For the text-containing cell, return its midpoint in [X, Y] coordinate format. 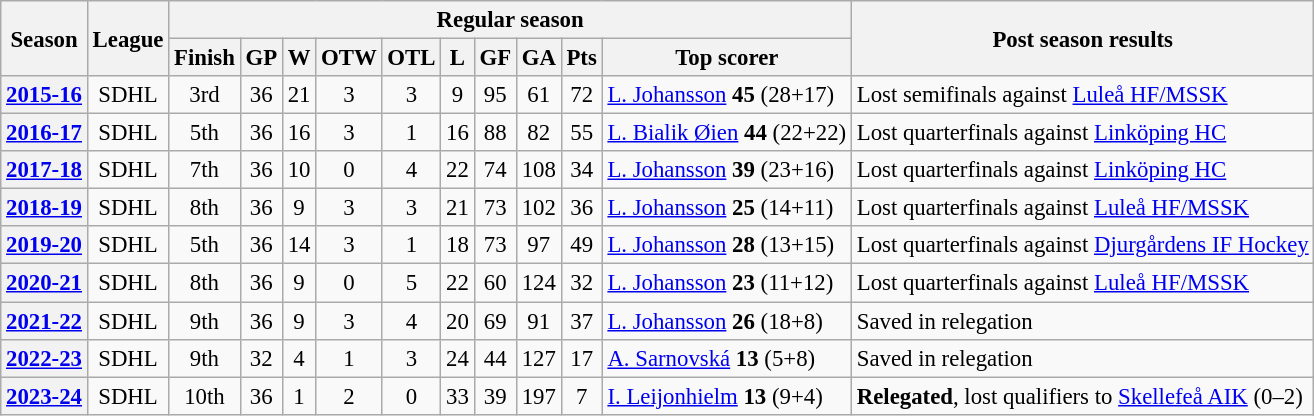
Finish [204, 58]
197 [538, 396]
108 [538, 170]
L. Johansson 26 (18+8) [726, 321]
L. Johansson 28 (13+15) [726, 245]
L. Johansson 23 (11+12) [726, 283]
60 [495, 283]
24 [458, 358]
Post season results [1082, 38]
74 [495, 170]
2022-23 [44, 358]
17 [582, 358]
5 [412, 283]
3rd [204, 95]
37 [582, 321]
2 [349, 396]
OTW [349, 58]
34 [582, 170]
2021-22 [44, 321]
102 [538, 208]
69 [495, 321]
GA [538, 58]
7th [204, 170]
2016-17 [44, 133]
L. Johansson 25 (14+11) [726, 208]
A. Sarnovská 13 (5+8) [726, 358]
44 [495, 358]
Pts [582, 58]
Relegated, lost qualifiers to Skellefeå AIK (0–2) [1082, 396]
127 [538, 358]
39 [495, 396]
W [298, 58]
2023-24 [44, 396]
97 [538, 245]
61 [538, 95]
2020-21 [44, 283]
2019-20 [44, 245]
10th [204, 396]
L. Johansson 39 (23+16) [726, 170]
Season [44, 38]
L. Bialik Øien 44 (22+22) [726, 133]
GF [495, 58]
20 [458, 321]
124 [538, 283]
7 [582, 396]
14 [298, 245]
55 [582, 133]
I. Leijonhielm 13 (9+4) [726, 396]
League [128, 38]
Regular season [510, 20]
GP [261, 58]
2015-16 [44, 95]
Lost quarterfinals against Djurgårdens IF Hockey [1082, 245]
88 [495, 133]
91 [538, 321]
2018-19 [44, 208]
49 [582, 245]
Lost semifinals against Luleå HF/MSSK [1082, 95]
82 [538, 133]
10 [298, 170]
L. Johansson 45 (28+17) [726, 95]
33 [458, 396]
18 [458, 245]
72 [582, 95]
Top scorer [726, 58]
OTL [412, 58]
2017-18 [44, 170]
L [458, 58]
95 [495, 95]
